Return (X, Y) of the center of cell containing provided text 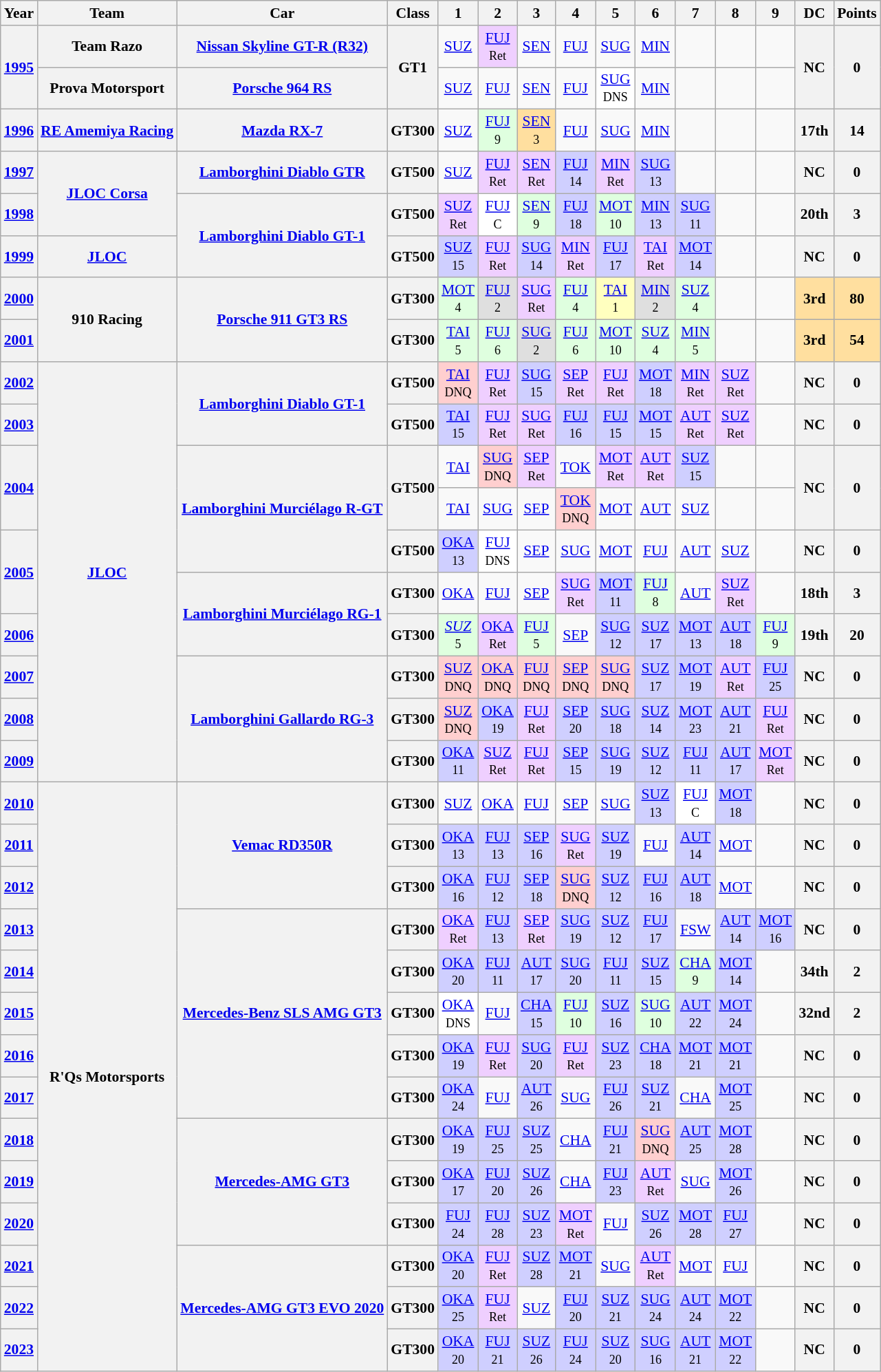
CHA18 (655, 1055)
AUT24 (695, 1309)
Mercedes-AMG GT3 EVO 2020 (282, 1307)
DC (814, 13)
Porsche 911 GT3 RS (282, 320)
TAIDNQ (458, 383)
MOT25 (735, 1098)
RE Amemiya Racing (107, 131)
FUJ23 (616, 1182)
2010 (19, 804)
9 (775, 13)
SUZ5 (458, 636)
FUJDNS (498, 550)
FUJ15 (616, 425)
OKA11 (458, 761)
2019 (19, 1182)
2012 (19, 888)
2007 (19, 677)
SUG15 (536, 383)
Lamborghini Murciélago RG-1 (282, 614)
20 (857, 636)
TOKDNQ (576, 509)
2015 (19, 1014)
2022 (19, 1309)
SENRet (536, 172)
Porsche 964 RS (282, 88)
7 (695, 13)
1998 (19, 215)
Nissan Skyline GT-R (R32) (282, 47)
2003 (19, 425)
FUJ27 (735, 1223)
5 (616, 13)
2008 (19, 720)
MOT24 (735, 1014)
Lamborghini Diablo GTR (282, 172)
2001 (19, 341)
2011 (19, 845)
SEP16 (536, 845)
80 (857, 299)
TAI5 (458, 341)
SUG10 (655, 1014)
CHA9 (695, 972)
MIN5 (695, 341)
19th (814, 636)
Year (19, 13)
SUZ25 (536, 1139)
2009 (19, 761)
2013 (19, 929)
SUZ28 (536, 1266)
OKADNS (458, 1014)
SEP18 (536, 888)
FUJ12 (498, 888)
8 (735, 13)
SUG24 (655, 1309)
SEP20 (576, 720)
OKADNQ (498, 677)
FUJ8 (655, 593)
2016 (19, 1055)
20th (814, 215)
Points (857, 13)
TOK (576, 467)
1 (458, 13)
SUG18 (616, 720)
R'Qs Motorsports (107, 1077)
Lamborghini Murciélago R-GT (282, 509)
FUJ4 (576, 299)
14 (857, 131)
2021 (19, 1266)
TAI15 (458, 425)
GT1 (413, 67)
SUG16 (655, 1350)
2020 (19, 1223)
OKA24 (458, 1098)
OKA17 (458, 1182)
4 (576, 13)
SUZ13 (655, 804)
SUG2 (536, 341)
SUZ14 (655, 720)
SUZ19 (616, 845)
2005 (19, 572)
FUJDNQ (536, 677)
2000 (19, 299)
910 Racing (107, 320)
SEN9 (536, 215)
1995 (19, 67)
MOT13 (695, 636)
FUJ28 (498, 1223)
18th (814, 593)
OKA16 (458, 888)
FUJ18 (576, 215)
2018 (19, 1139)
17th (814, 131)
CHA15 (536, 1014)
MOT4 (458, 299)
MOT26 (735, 1182)
SUG14 (536, 256)
2004 (19, 488)
54 (857, 341)
1999 (19, 256)
MOT16 (775, 929)
1997 (19, 172)
SEP15 (576, 761)
6 (655, 13)
JLOC Corsa (107, 193)
Class (413, 13)
TAI1 (616, 299)
MOT19 (695, 677)
2017 (19, 1098)
SUZ20 (616, 1350)
TAIRet (655, 256)
Car (282, 13)
2014 (19, 972)
34th (814, 972)
AUT25 (695, 1139)
Mercedes-AMG GT3 (282, 1182)
Mercedes-Benz SLS AMG GT3 (282, 1014)
MIN2 (655, 299)
SUG11 (695, 215)
Vemac RD350R (282, 845)
Team Razo (107, 47)
Lamborghini Gallardo RG-3 (282, 720)
FUJ10 (576, 1014)
MOT11 (616, 593)
2006 (19, 636)
AUT22 (695, 1014)
FSW (695, 929)
SUG12 (616, 636)
MOT15 (655, 425)
AUT26 (536, 1098)
SEPDNQ (576, 677)
1996 (19, 131)
SUGDNS (616, 88)
Mazda RX-7 (282, 131)
MOT23 (695, 720)
Prova Motorsport (107, 88)
2002 (19, 383)
FUJ2 (498, 299)
MIN13 (655, 215)
32nd (814, 1014)
FUJ26 (616, 1098)
SUZ16 (616, 1014)
SUG13 (655, 172)
Team (107, 13)
OKA25 (458, 1309)
FUJ14 (576, 172)
2023 (19, 1350)
SEN3 (536, 131)
FUJ5 (536, 636)
